Identify which cell holds the provided text, then report its [x, y] central coordinate. 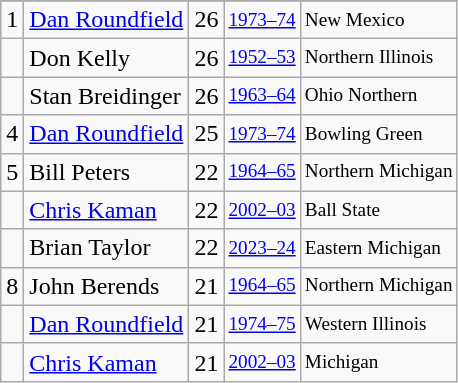
Michigan [378, 362]
1974–75 [262, 324]
Ball State [378, 210]
2023–24 [262, 248]
1 [12, 20]
Eastern Michigan [378, 248]
1952–53 [262, 58]
8 [12, 286]
Ohio Northern [378, 96]
4 [12, 134]
Stan Breidinger [106, 96]
John Berends [106, 286]
Bowling Green [378, 134]
Don Kelly [106, 58]
Bill Peters [106, 172]
1963–64 [262, 96]
25 [206, 134]
Western Illinois [378, 324]
Brian Taylor [106, 248]
New Mexico [378, 20]
Northern Illinois [378, 58]
5 [12, 172]
